Return the [X, Y] coordinate for the center point of the cell that contains the specified text.  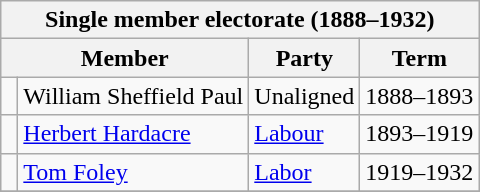
1893–1919 [420, 134]
Unaligned [304, 96]
Herbert Hardacre [134, 134]
Tom Foley [134, 172]
William Sheffield Paul [134, 96]
Labor [304, 172]
Party [304, 58]
1888–1893 [420, 96]
Labour [304, 134]
Member [125, 58]
Single member electorate (1888–1932) [240, 20]
1919–1932 [420, 172]
Term [420, 58]
